Pinpoint the cell where the given text exists, returning its [X, Y] midpoint coordinate. 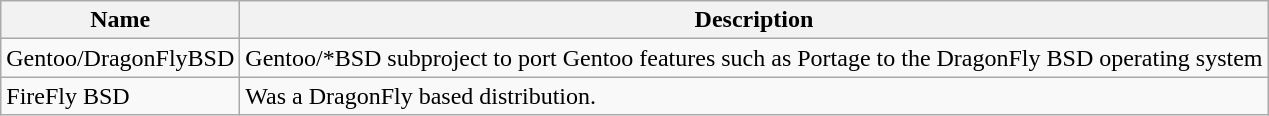
Gentoo/DragonFlyBSD [120, 58]
Description [754, 20]
Name [120, 20]
Gentoo/*BSD subproject to port Gentoo features such as Portage to the DragonFly BSD operating system [754, 58]
Was a DragonFly based distribution. [754, 96]
FireFly BSD [120, 96]
